Return [x, y] of the center of cell containing provided text 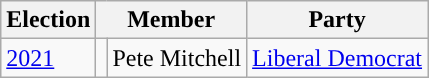
Member [172, 20]
Election [48, 20]
Liberal Democrat [338, 58]
Pete Mitchell [177, 58]
Party [338, 20]
2021 [48, 58]
